Capture the cell that displays the provided text and extract its [X, Y] central coordinate. 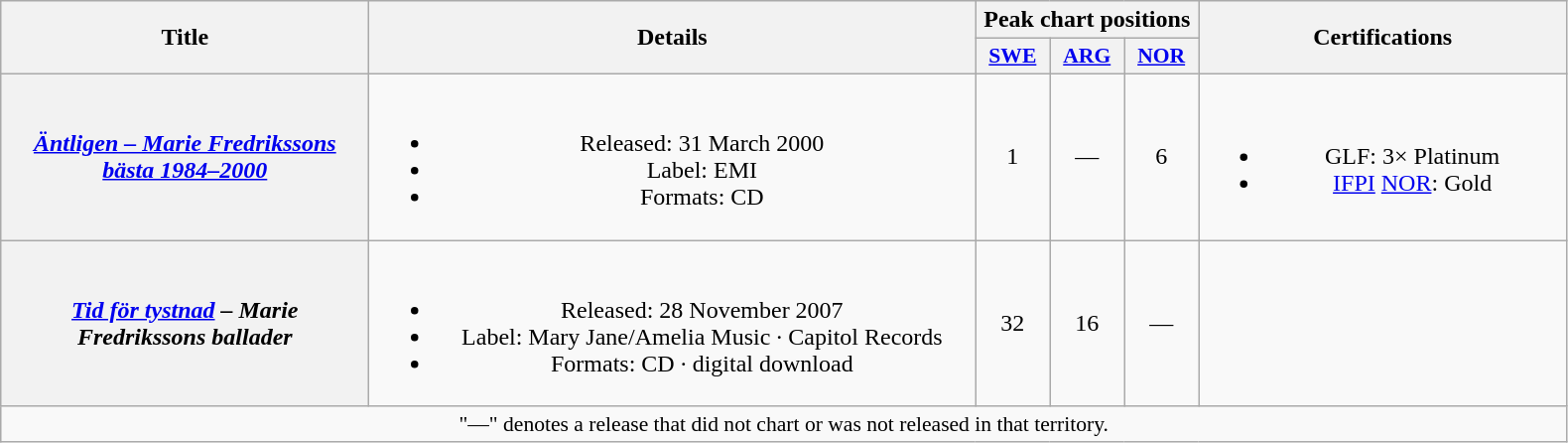
Tid för tystnad – Marie Fredrikssons ballader [185, 324]
32 [1012, 324]
SWE [1012, 57]
Details [673, 38]
Released: 31 March 2000Label: EMIFormats: CD [673, 157]
Peak chart positions [1088, 20]
ARG [1088, 57]
GLF: 3× PlatinumIFPI NOR: Gold [1383, 157]
Released: 28 November 2007Label: Mary Jane/Amelia Music · Capitol RecordsFormats: CD · digital download [673, 324]
1 [1012, 157]
16 [1088, 324]
Title [185, 38]
Äntligen – Marie Fredrikssons bästa 1984–2000 [185, 157]
NOR [1161, 57]
Certifications [1383, 38]
6 [1161, 157]
"—" denotes a release that did not chart or was not released in that territory. [784, 424]
